Provide the (X, Y) coordinate of the cell's center where the given text is located.  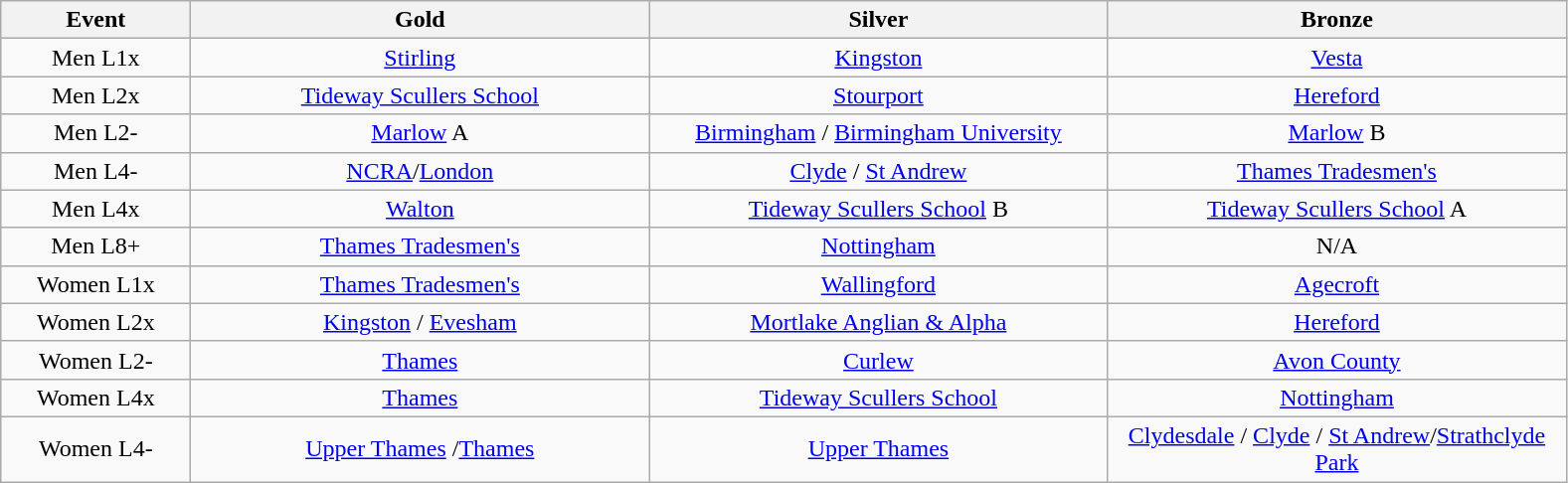
Stourport (879, 95)
Curlew (879, 360)
NCRA/London (420, 171)
Silver (879, 20)
Upper Thames /Thames (420, 449)
Men L4- (95, 171)
Women L4- (95, 449)
Vesta (1336, 58)
Kingston (879, 58)
Avon County (1336, 360)
Men L4x (95, 209)
Birmingham / Birmingham University (879, 133)
N/A (1336, 246)
Upper Thames (879, 449)
Mortlake Anglian & Alpha (879, 322)
Men L2x (95, 95)
Gold (420, 20)
Clyde / St Andrew (879, 171)
Walton (420, 209)
Agecroft (1336, 284)
Tideway Scullers School B (879, 209)
Women L4x (95, 398)
Kingston / Evesham (420, 322)
Clydesdale / Clyde / St Andrew/Strathclyde Park (1336, 449)
Women L2x (95, 322)
Men L8+ (95, 246)
Stirling (420, 58)
Marlow A (420, 133)
Marlow B (1336, 133)
Wallingford (879, 284)
Men L2- (95, 133)
Tideway Scullers School A (1336, 209)
Bronze (1336, 20)
Women L2- (95, 360)
Women L1x (95, 284)
Event (95, 20)
Men L1x (95, 58)
